Pinpoint the cell where the given text exists, returning its [x, y] midpoint coordinate. 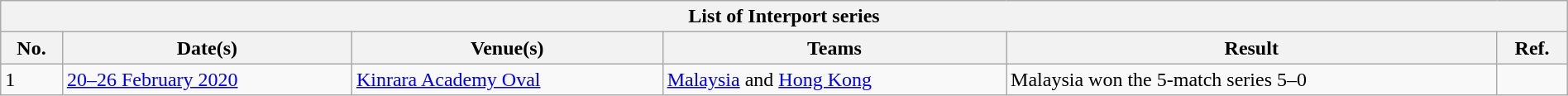
Malaysia won the 5-match series 5–0 [1252, 79]
Result [1252, 48]
20–26 February 2020 [207, 79]
Venue(s) [507, 48]
Ref. [1532, 48]
Kinrara Academy Oval [507, 79]
Malaysia and Hong Kong [834, 79]
Teams [834, 48]
No. [31, 48]
Date(s) [207, 48]
1 [31, 79]
List of Interport series [784, 17]
